Extract the [x, y] coordinate from the center of the cell holding the provided text.  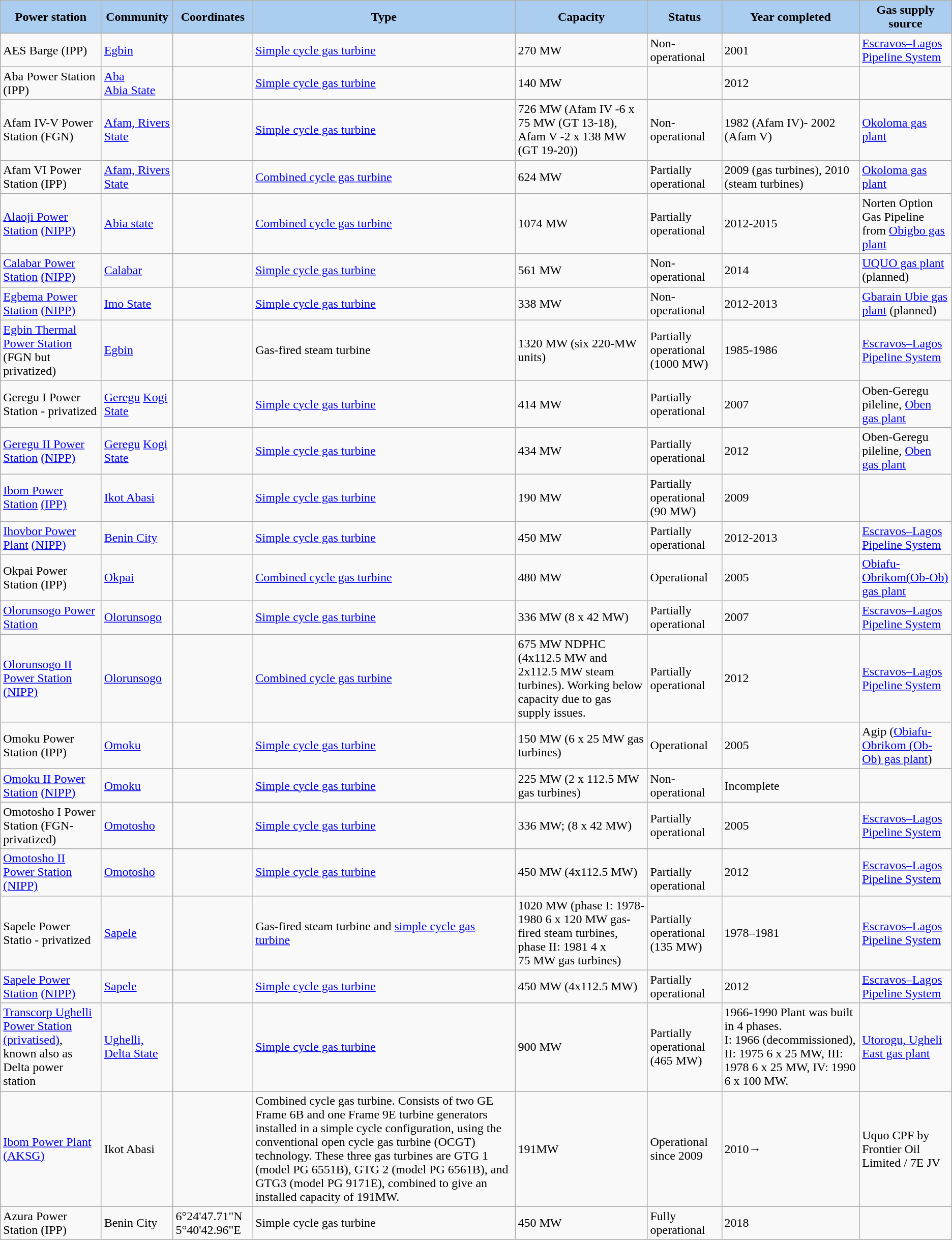
Omotosho I Power Station (FGN-privatized) [51, 825]
Fully operational [685, 1223]
Status [685, 17]
726 MW (Afam IV -6 x 75 MW (GT 13-18), Afam V -2 x 138 MW (GT 19-20)) [581, 130]
Incomplete [790, 785]
624 MW [581, 177]
Partially operational (1000 MW) [685, 350]
Gas-fired steam turbine [384, 350]
Omotosho II Power Station (NIPP) [51, 872]
480 MW [581, 578]
225 MW (2 x 112.5 MW gas turbines) [581, 785]
Aba Power Station (IPP) [51, 83]
2009 (gas turbines), 2010 (steam turbines) [790, 177]
Gbarain Ubie gas plant (planned) [906, 303]
1985-1986 [790, 350]
Partially operational(465 MW) [685, 1047]
Type [384, 17]
2014 [790, 271]
Alaoji Power Station (NIPP) [51, 224]
1074 MW [581, 224]
Okpai [137, 578]
Operational since 2009 [685, 1148]
Ihovbor Power Plant (NIPP) [51, 537]
Calabar Power Station (NIPP) [51, 271]
Ughelli, Delta State [137, 1047]
561 MW [581, 271]
414 MW [581, 404]
338 MW [581, 303]
Olorunsogo Power Station [51, 617]
Sapele Power Station (NIPP) [51, 987]
900 MW [581, 1047]
Community [137, 17]
150 MW (6 x 25 MW gas turbines) [581, 746]
Capacity [581, 17]
336 MW; (8 x 42 MW) [581, 825]
Afam IV-V Power Station (FGN) [51, 130]
2010→ [790, 1148]
434 MW [581, 451]
190 MW [581, 497]
Uquo CPF by Frontier Oil Limited / 7E JV [906, 1148]
140 MW [581, 83]
Transcorp Ughelli Power Station (privatised), known also as Delta power station [51, 1047]
Power station [51, 17]
Geregu I Power Station - privatized [51, 404]
Partially operational (90 MW) [685, 497]
1978–1981 [790, 933]
1966-1990 Plant was built in 4 phases.I: 1966 (decommissioned), II: 1975 6 x 25 MW, III: 1978 6 x 25 MW, IV: 1990 6 x 100 MW. [790, 1047]
Abia state [137, 224]
Imo State [137, 303]
336 MW (8 x 42 MW) [581, 617]
Obiafu-Obrikom(Ob-Ob) gas plant [906, 578]
Sapele Power Statio - privatized [51, 933]
Year completed [790, 17]
Geregu II Power Station (NIPP) [51, 451]
Ibom Power Plant (AKSG) [51, 1148]
1320 MW (six 220-MW units) [581, 350]
2012-2015 [790, 224]
Omoku II Power Station (NIPP) [51, 785]
Norten Option Gas Pipeline from Obigbo gas plant [906, 224]
675 MW NDPHC (4x112.5 MW and 2x112.5 MW steam turbines). Working below capacity due to gas supply issues. [581, 678]
1020 MW (phase I: 1978-1980 6 x 120 MW gas-fired steam turbines, phase II: 1981 4 x 75 MW gas turbines) [581, 933]
Egbema Power Station (NIPP) [51, 303]
191MW [581, 1148]
2001 [790, 50]
270 MW [581, 50]
Gas supply source [906, 17]
Omoku Power Station (IPP) [51, 746]
Ibom Power Station (IPP) [51, 497]
Egbin Thermal Power Station (FGN but privatized) [51, 350]
2018 [790, 1223]
AES Barge (IPP) [51, 50]
1982 (Afam IV)- 2002 (Afam V) [790, 130]
Okpai Power Station (IPP) [51, 578]
Gas-fired steam turbine and simple cycle gas turbine [384, 933]
UQUO gas plant (planned) [906, 271]
Utorogu, Ugheli East gas plant [906, 1047]
6°24'47.71"N 5°40'42.96"E [213, 1223]
2009 [790, 497]
AbaAbia State [137, 83]
Calabar [137, 271]
Coordinates [213, 17]
Agip (Obiafu-Obrikom (Ob-Ob) gas plant) [906, 746]
Olorunsogo II Power Station (NIPP) [51, 678]
Partially operational (135 MW) [685, 933]
Afam VI Power Station (IPP) [51, 177]
Azura Power Station (IPP) [51, 1223]
